From the cell containing the given text, extract its center point as (x, y) coordinate. 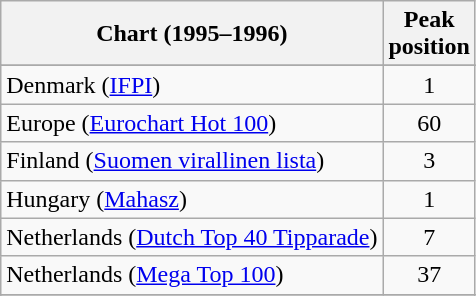
60 (429, 123)
Europe (Eurochart Hot 100) (192, 123)
3 (429, 161)
Finland (Suomen virallinen lista) (192, 161)
Netherlands (Dutch Top 40 Tipparade) (192, 237)
Peakposition (429, 34)
37 (429, 275)
Denmark (IFPI) (192, 85)
Chart (1995–1996) (192, 34)
7 (429, 237)
Netherlands (Mega Top 100) (192, 275)
Hungary (Mahasz) (192, 199)
